Locate the cell with the specified text and output its [x, y] center coordinate. 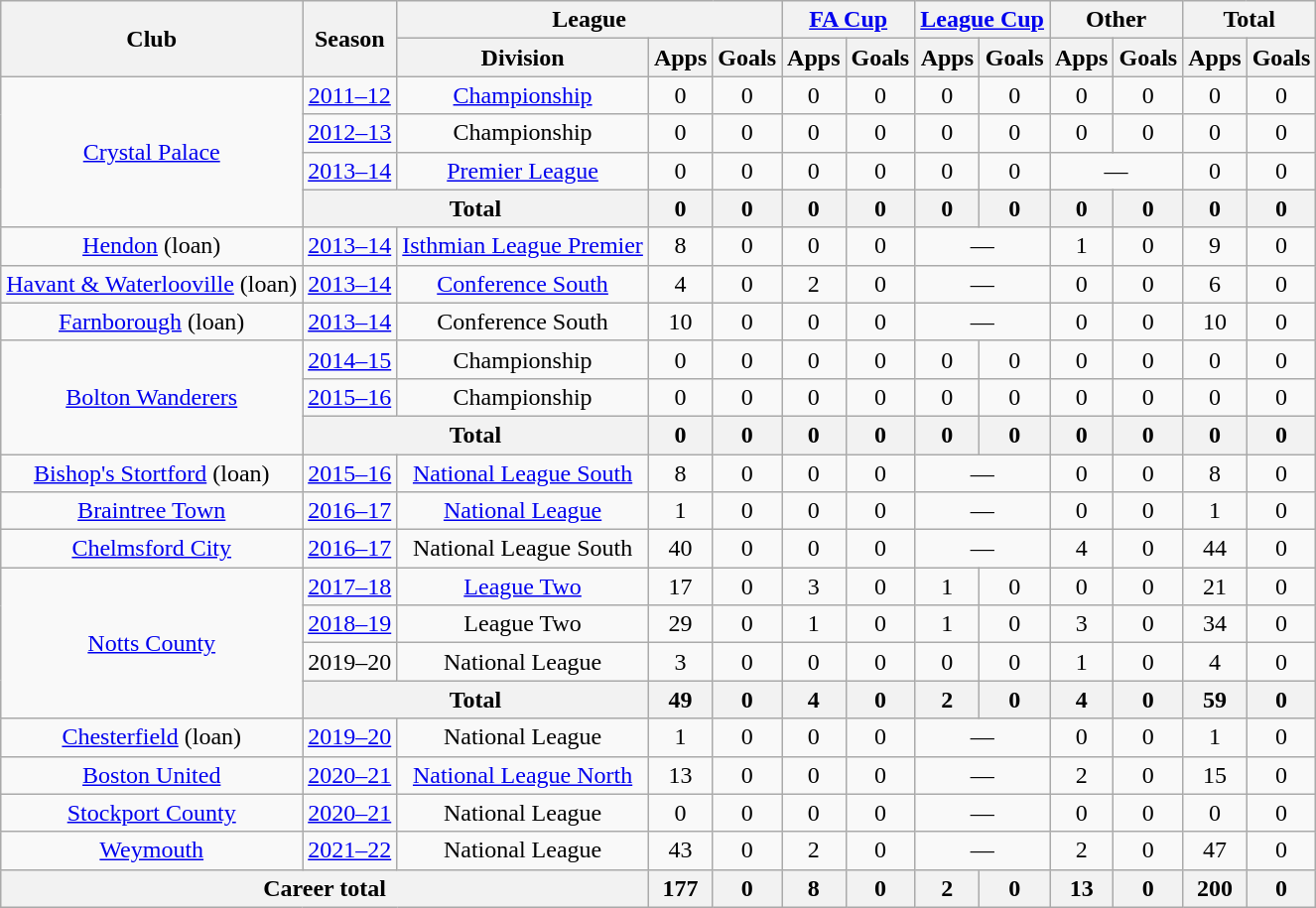
National League North [523, 775]
Notts County [152, 643]
59 [1215, 700]
2021–22 [349, 850]
Season [349, 39]
Isthmian League Premier [523, 246]
Premier League [523, 171]
47 [1215, 850]
Bolton Wanderers [152, 397]
Other [1117, 20]
21 [1215, 586]
Farnborough (loan) [152, 322]
Club [152, 39]
2014–15 [349, 359]
Crystal Palace [152, 152]
17 [680, 586]
Division [523, 58]
2018–19 [349, 624]
Weymouth [152, 850]
League Cup [983, 20]
43 [680, 850]
40 [680, 549]
Bishop's Stortford (loan) [152, 473]
Stockport County [152, 813]
Chelmsford City [152, 549]
Braintree Town [152, 511]
Career total [326, 888]
9 [1215, 246]
Havant & Waterlooville (loan) [152, 284]
Chesterfield (loan) [152, 737]
2012–13 [349, 133]
6 [1215, 284]
177 [680, 888]
44 [1215, 549]
29 [680, 624]
49 [680, 700]
2017–18 [349, 586]
League [590, 20]
Hendon (loan) [152, 246]
2011–12 [349, 95]
200 [1215, 888]
Boston United [152, 775]
34 [1215, 624]
15 [1215, 775]
FA Cup [849, 20]
